Return the [X, Y] coordinate for the center point of the cell that contains the specified text.  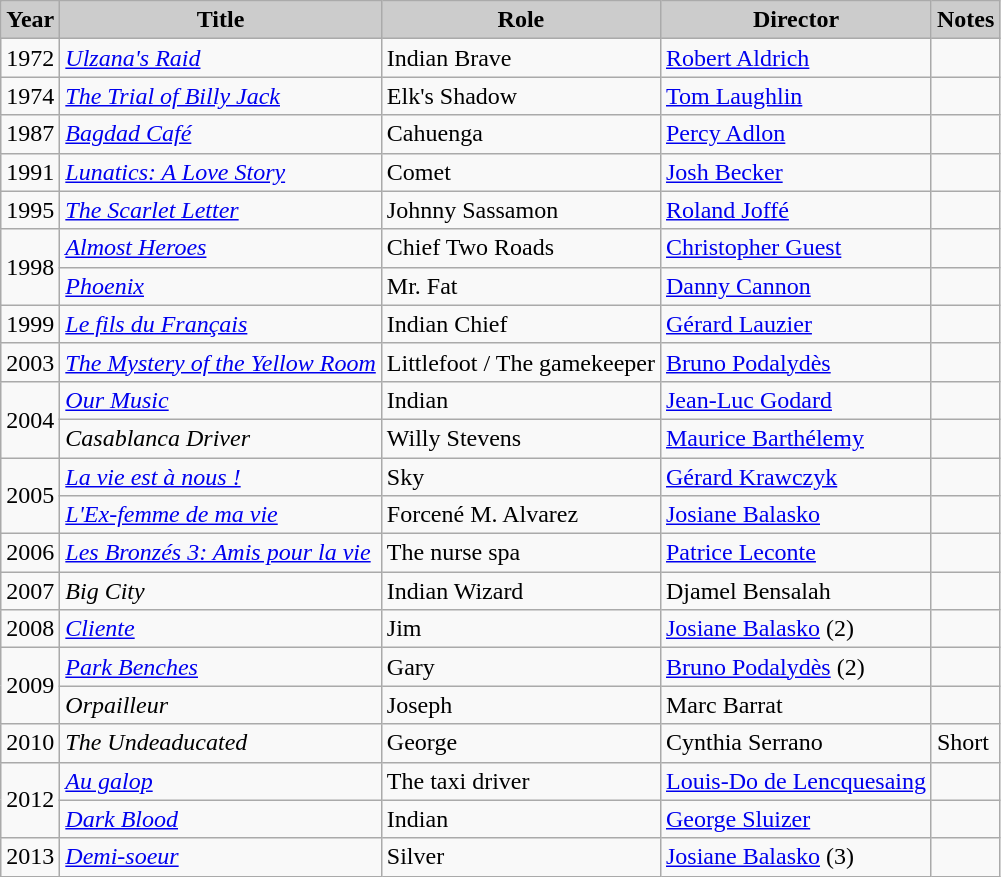
2007 [30, 591]
Josiane Balasko (2) [796, 629]
George Sluizer [796, 819]
2005 [30, 496]
Djamel Bensalah [796, 591]
2013 [30, 857]
Our Music [220, 400]
Cynthia Serrano [796, 743]
Percy Adlon [796, 134]
2008 [30, 629]
Cahuenga [520, 134]
2010 [30, 743]
Joseph [520, 705]
Indian Brave [520, 58]
Le fils du Français [220, 324]
2003 [30, 362]
Josiane Balasko [796, 515]
Cliente [220, 629]
Silver [520, 857]
Willy Stevens [520, 438]
The Undeaducated [220, 743]
Title [220, 20]
Orpailleur [220, 705]
2006 [30, 553]
Maurice Barthélemy [796, 438]
Au galop [220, 781]
The nurse spa [520, 553]
The taxi driver [520, 781]
1987 [30, 134]
The Mystery of the Yellow Room [220, 362]
The Trial of Billy Jack [220, 96]
Casablanca Driver [220, 438]
Tom Laughlin [796, 96]
Robert Aldrich [796, 58]
Year [30, 20]
George [520, 743]
Forcené M. Alvarez [520, 515]
Notes [965, 20]
Sky [520, 477]
Park Benches [220, 667]
Johnny Sassamon [520, 210]
1995 [30, 210]
1991 [30, 172]
2004 [30, 419]
1974 [30, 96]
Comet [520, 172]
Josh Becker [796, 172]
Lunatics: A Love Story [220, 172]
Gérard Krawczyk [796, 477]
Roland Joffé [796, 210]
Director [796, 20]
Patrice Leconte [796, 553]
Big City [220, 591]
Role [520, 20]
Dark Blood [220, 819]
Danny Cannon [796, 286]
Demi-soeur [220, 857]
Christopher Guest [796, 248]
La vie est à nous ! [220, 477]
2009 [30, 686]
Jim [520, 629]
Gérard Lauzier [796, 324]
Mr. Fat [520, 286]
Bagdad Café [220, 134]
Louis-Do de Lencquesaing [796, 781]
1972 [30, 58]
Jean-Luc Godard [796, 400]
Ulzana's Raid [220, 58]
Littlefoot / The gamekeeper [520, 362]
Indian Chief [520, 324]
Short [965, 743]
1998 [30, 267]
Bruno Podalydès [796, 362]
1999 [30, 324]
Chief Two Roads [520, 248]
Indian Wizard [520, 591]
Phoenix [220, 286]
Josiane Balasko (3) [796, 857]
Elk's Shadow [520, 96]
Almost Heroes [220, 248]
Les Bronzés 3: Amis pour la vie [220, 553]
2012 [30, 800]
Gary [520, 667]
Marc Barrat [796, 705]
Bruno Podalydès (2) [796, 667]
The Scarlet Letter [220, 210]
L'Ex-femme de ma vie [220, 515]
